Determine the [x, y] coordinate at the center of the cell enclosing the given text.  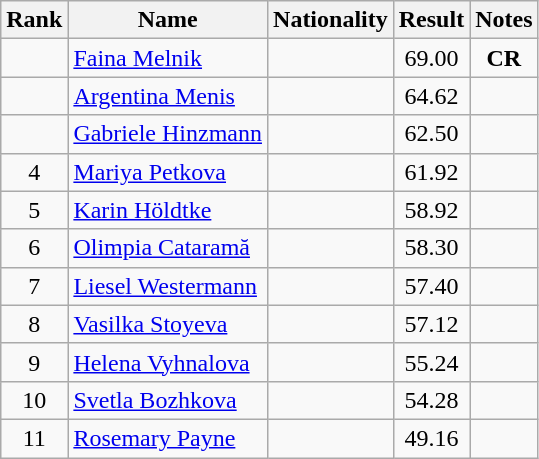
Faina Melnik [168, 58]
Gabriele Hinzmann [168, 134]
62.50 [431, 134]
Nationality [331, 20]
61.92 [431, 172]
4 [34, 172]
Rosemary Payne [168, 438]
10 [34, 400]
Name [168, 20]
Notes [504, 20]
11 [34, 438]
Result [431, 20]
Karin Höldtke [168, 210]
9 [34, 362]
8 [34, 324]
Olimpia Cataramă [168, 248]
Mariya Petkova [168, 172]
58.92 [431, 210]
7 [34, 286]
CR [504, 58]
6 [34, 248]
Argentina Menis [168, 96]
5 [34, 210]
Liesel Westermann [168, 286]
57.12 [431, 324]
69.00 [431, 58]
Helena Vyhnalova [168, 362]
Svetla Bozhkova [168, 400]
55.24 [431, 362]
49.16 [431, 438]
58.30 [431, 248]
Vasilka Stoyeva [168, 324]
57.40 [431, 286]
64.62 [431, 96]
Rank [34, 20]
54.28 [431, 400]
